For the text-containing cell, return its midpoint in [x, y] coordinate format. 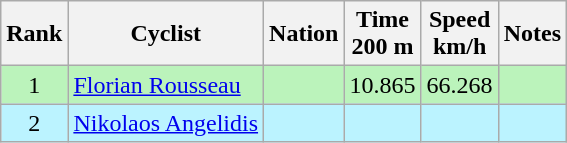
Rank [34, 34]
Nation [304, 34]
Speedkm/h [460, 34]
Notes [532, 34]
Nikolaos Angelidis [166, 123]
66.268 [460, 85]
Florian Rousseau [166, 85]
2 [34, 123]
Cyclist [166, 34]
1 [34, 85]
10.865 [382, 85]
Time200 m [382, 34]
